Provide the (X, Y) coordinate of the cell's center where the given text is located.  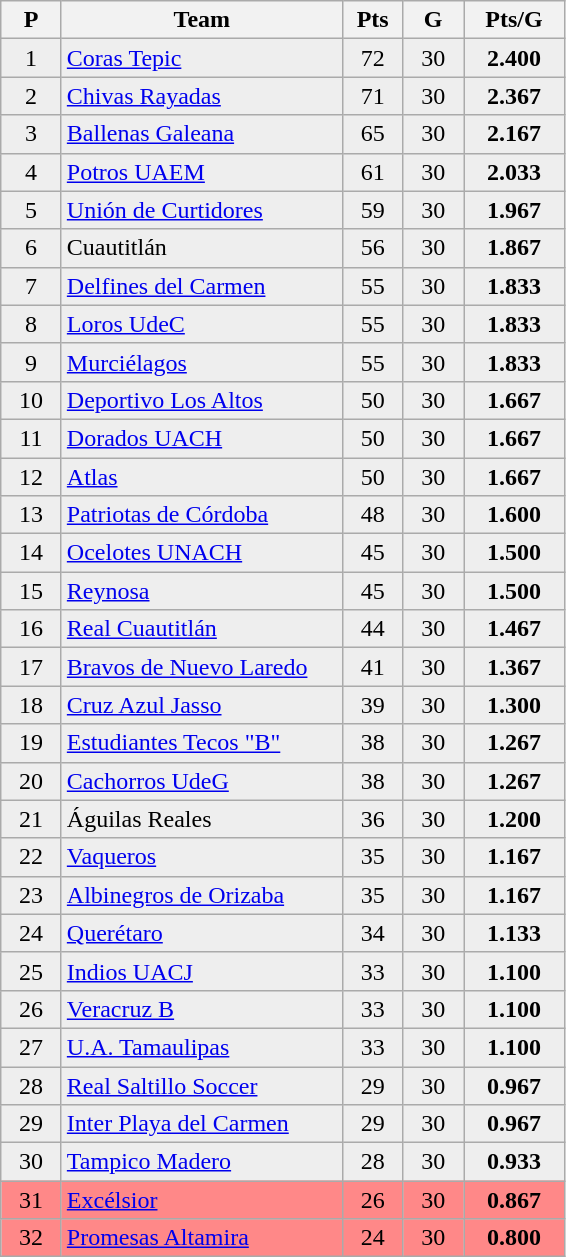
U.A. Tamaulipas (202, 1047)
23 (32, 895)
Reynosa (202, 591)
1.300 (514, 705)
Veracruz B (202, 1009)
34 (372, 933)
Dorados UACH (202, 438)
1.367 (514, 667)
32 (32, 1238)
Inter Playa del Carmen (202, 1124)
Potros UAEM (202, 172)
2.367 (514, 96)
1 (32, 58)
18 (32, 705)
Excélsior (202, 1200)
Patriotas de Córdoba (202, 515)
Pts/G (514, 20)
0.867 (514, 1200)
Chivas Rayadas (202, 96)
Real Saltillo Soccer (202, 1085)
Delfines del Carmen (202, 286)
59 (372, 210)
Tampico Madero (202, 1162)
4 (32, 172)
19 (32, 743)
9 (32, 362)
41 (372, 667)
3 (32, 134)
P (32, 20)
Bravos de Nuevo Laredo (202, 667)
Cuautitlán (202, 248)
Loros UdeC (202, 324)
Ballenas Galeana (202, 134)
0.933 (514, 1162)
Estudiantes Tecos "B" (202, 743)
5 (32, 210)
Albinegros de Orizaba (202, 895)
13 (32, 515)
48 (372, 515)
22 (32, 857)
G (434, 20)
21 (32, 819)
27 (32, 1047)
1.133 (514, 933)
65 (372, 134)
Promesas Altamira (202, 1238)
Murciélagos (202, 362)
2 (32, 96)
Pts (372, 20)
72 (372, 58)
25 (32, 971)
0.800 (514, 1238)
7 (32, 286)
11 (32, 438)
Unión de Curtidores (202, 210)
Cachorros UdeG (202, 781)
Cruz Azul Jasso (202, 705)
15 (32, 591)
1.200 (514, 819)
1.867 (514, 248)
71 (372, 96)
10 (32, 400)
16 (32, 629)
44 (372, 629)
8 (32, 324)
Indios UACJ (202, 971)
Águilas Reales (202, 819)
1.467 (514, 629)
61 (372, 172)
Coras Tepic (202, 58)
2.033 (514, 172)
1.600 (514, 515)
Querétaro (202, 933)
6 (32, 248)
39 (372, 705)
2.400 (514, 58)
Ocelotes UNACH (202, 553)
20 (32, 781)
Vaqueros (202, 857)
14 (32, 553)
12 (32, 477)
17 (32, 667)
Atlas (202, 477)
36 (372, 819)
Deportivo Los Altos (202, 400)
Team (202, 20)
1.967 (514, 210)
Real Cuautitlán (202, 629)
2.167 (514, 134)
31 (32, 1200)
56 (372, 248)
